Extract the [x, y] coordinate from the center of the cell holding the provided text.  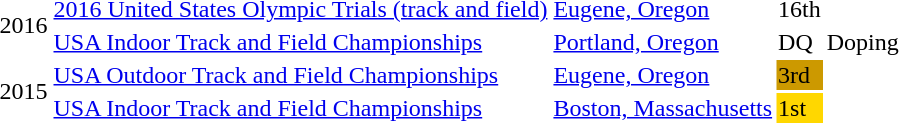
Portland, Oregon [663, 42]
1st [800, 108]
DQ [800, 42]
Eugene, Oregon [663, 75]
USA Outdoor Track and Field Championships [300, 75]
Boston, Massachusetts [663, 108]
3rd [800, 75]
